Capture the cell that displays the provided text and extract its (X, Y) central coordinate. 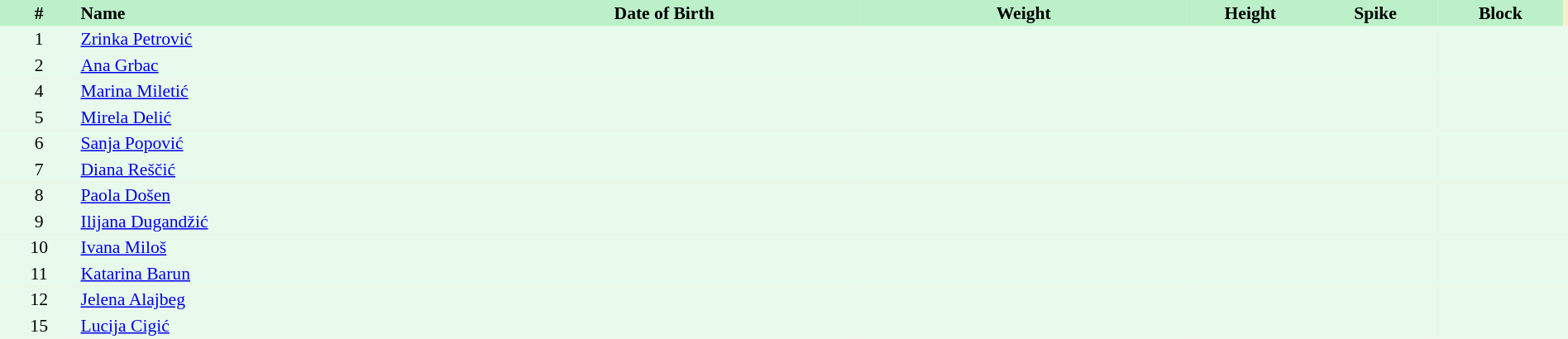
Mirela Delić (273, 117)
10 (39, 248)
Katarina Barun (273, 274)
4 (39, 91)
Ana Grbac (273, 65)
Zrinka Petrović (273, 40)
8 (39, 195)
Lucija Cigić (273, 326)
Date of Birth (664, 13)
6 (39, 144)
1 (39, 40)
Weight (1024, 13)
12 (39, 299)
Marina Miletić (273, 91)
Sanja Popović (273, 144)
5 (39, 117)
Diana Reščić (273, 169)
Height (1250, 13)
Ivana Miloš (273, 248)
2 (39, 65)
9 (39, 222)
Spike (1374, 13)
11 (39, 274)
# (39, 13)
Ilijana Dugandžić (273, 222)
Paola Došen (273, 195)
7 (39, 169)
Jelena Alajbeg (273, 299)
Block (1500, 13)
Name (273, 13)
15 (39, 326)
